Return (x, y) of the center of cell containing provided text 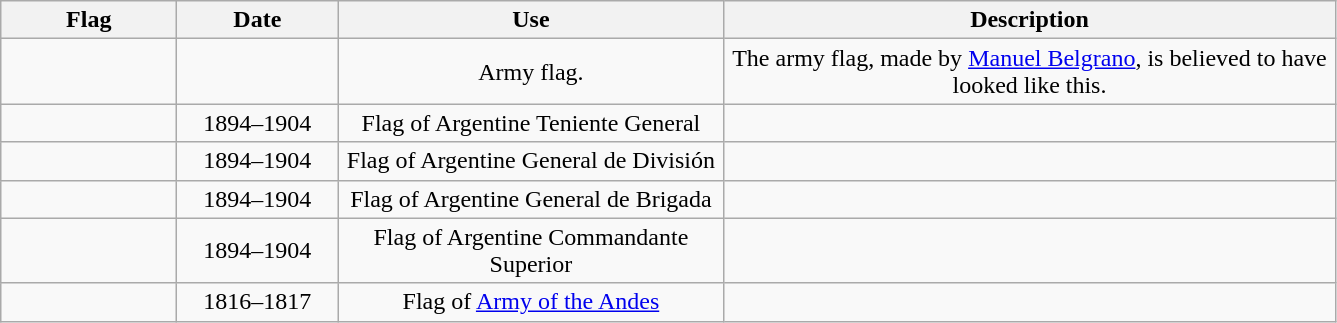
1816–1817 (258, 302)
Description (1030, 20)
Flag of Argentine Commandante Superior (531, 250)
Flag of Argentine Teniente General (531, 123)
Flag (89, 20)
Flag of Argentine General de División (531, 161)
The army flag, made by Manuel Belgrano, is believed to have looked like this. (1030, 72)
Army flag. (531, 72)
Flag of Army of the Andes (531, 302)
Date (258, 20)
Use (531, 20)
Flag of Argentine General de Brigada (531, 199)
